Capture the cell that displays the provided text and extract its [X, Y] central coordinate. 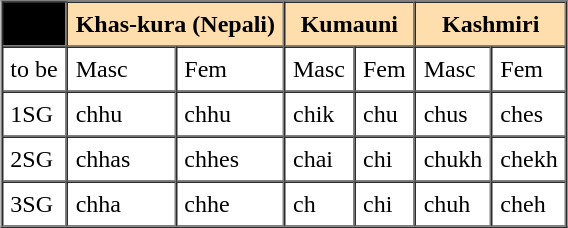
chhe [230, 204]
cheh [528, 204]
chu [384, 114]
chik [319, 114]
chai [319, 158]
Kashmiri [491, 24]
ches [528, 114]
Khas-kura (Nepali) [176, 24]
chukh [454, 158]
Kumauni [350, 24]
to be [34, 68]
chus [454, 114]
chuh [454, 204]
chha [122, 204]
ch [319, 204]
2SG [34, 158]
chhes [230, 158]
chhas [122, 158]
1SG [34, 114]
chekh [528, 158]
3SG [34, 204]
